Pinpoint the cell where the given text exists, returning its [x, y] midpoint coordinate. 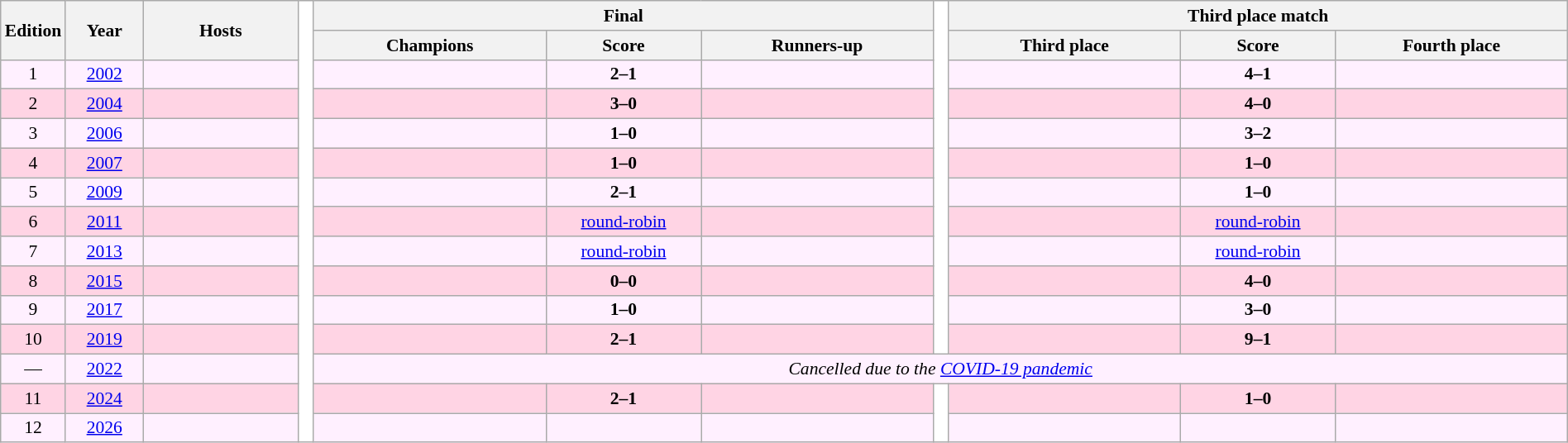
2022 [104, 369]
Cancelled due to the COVID-19 pandemic [940, 369]
2017 [104, 310]
— [33, 369]
9–1 [1257, 340]
2 [33, 104]
Final [624, 16]
12 [33, 428]
5 [33, 193]
0–0 [624, 281]
10 [33, 340]
4 [33, 163]
Champions [430, 45]
2009 [104, 193]
3–2 [1257, 134]
2015 [104, 281]
Fourth place [1452, 45]
2019 [104, 340]
11 [33, 398]
8 [33, 281]
2006 [104, 134]
Year [104, 30]
2013 [104, 251]
2004 [104, 104]
2024 [104, 398]
1 [33, 74]
Third place match [1258, 16]
6 [33, 222]
2011 [104, 222]
Runners-up [817, 45]
3 [33, 134]
7 [33, 251]
2002 [104, 74]
2026 [104, 428]
Edition [33, 30]
4–1 [1257, 74]
Third place [1064, 45]
Hosts [220, 30]
2007 [104, 163]
9 [33, 310]
